Scan for the cell matching the given text and deliver its [x, y] coordinate at center. 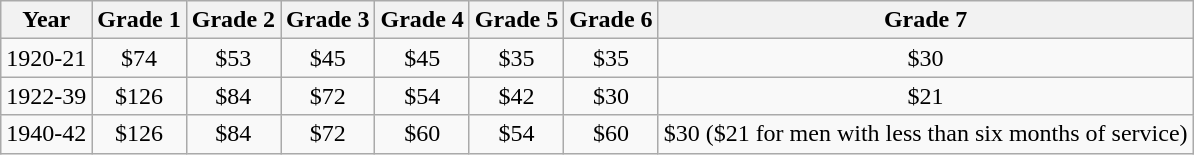
Grade 5 [516, 20]
$30 ($21 for men with less than six months of service) [926, 134]
$53 [233, 58]
$74 [139, 58]
1940-42 [46, 134]
Grade 7 [926, 20]
Grade 1 [139, 20]
Year [46, 20]
$21 [926, 96]
1922-39 [46, 96]
1920-21 [46, 58]
$42 [516, 96]
Grade 4 [422, 20]
Grade 6 [611, 20]
Grade 3 [328, 20]
Grade 2 [233, 20]
